Detect which cell encompasses the target text, then output its (X, Y) center coordinate. 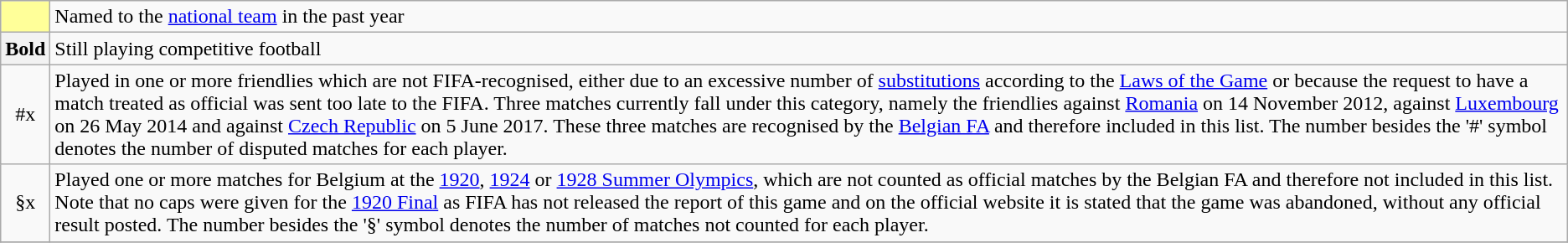
Still playing competitive football (809, 49)
Named to the national team in the past year (809, 17)
#x (25, 114)
Bold (25, 49)
§x (25, 203)
